From the cell containing the given text, extract its center point as [X, Y] coordinate. 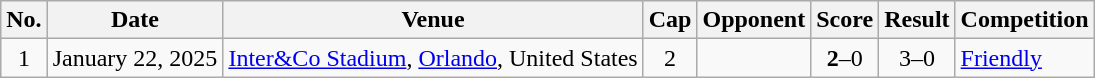
No. [24, 20]
Competition [1024, 20]
2–0 [845, 58]
Date [135, 20]
Result [917, 20]
Venue [433, 20]
2 [670, 58]
1 [24, 58]
3–0 [917, 58]
Opponent [754, 20]
Cap [670, 20]
Score [845, 20]
Friendly [1024, 58]
January 22, 2025 [135, 58]
Inter&Co Stadium, Orlando, United States [433, 58]
